Scan for the cell matching the given text and deliver its (X, Y) coordinate at center. 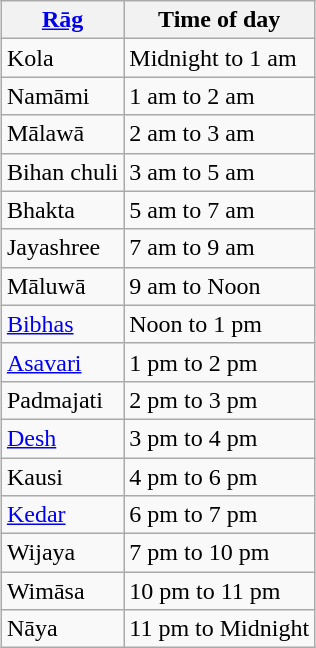
Asavari (62, 362)
10 pm to 11 pm (220, 591)
Nāya (62, 629)
Bihan chuli (62, 172)
Kola (62, 58)
Kedar (62, 515)
Māluwā (62, 286)
6 pm to 7 pm (220, 515)
2 pm to 3 pm (220, 400)
1 pm to 2 pm (220, 362)
9 am to Noon (220, 286)
5 am to 7 am (220, 210)
11 pm to Midnight (220, 629)
Time of day (220, 20)
Mālawā (62, 134)
Kausi (62, 477)
Padmajati (62, 400)
1 am to 2 am (220, 96)
7 am to 9 am (220, 248)
4 pm to 6 pm (220, 477)
Rāg (62, 20)
3 pm to 4 pm (220, 438)
Bibhas (62, 324)
Jayashree (62, 248)
3 am to 5 am (220, 172)
2 am to 3 am (220, 134)
Wimāsa (62, 591)
Namāmi (62, 96)
7 pm to 10 pm (220, 553)
Bhakta (62, 210)
Desh (62, 438)
Noon to 1 pm (220, 324)
Wijaya (62, 553)
Midnight to 1 am (220, 58)
